Detect which cell encompasses the target text, then output its [x, y] center coordinate. 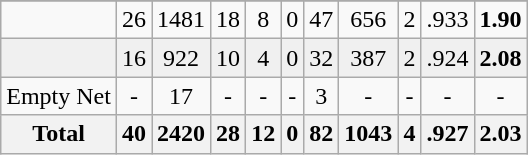
32 [322, 58]
10 [228, 58]
17 [182, 96]
47 [322, 20]
2420 [182, 134]
1.90 [500, 20]
1481 [182, 20]
28 [228, 134]
2.03 [500, 134]
656 [368, 20]
1043 [368, 134]
.924 [448, 58]
922 [182, 58]
387 [368, 58]
40 [134, 134]
.927 [448, 134]
12 [264, 134]
2.08 [500, 58]
82 [322, 134]
26 [134, 20]
8 [264, 20]
Empty Net [59, 96]
18 [228, 20]
Total [59, 134]
3 [322, 96]
.933 [448, 20]
16 [134, 58]
